Identify which cell holds the provided text, then report its (x, y) central coordinate. 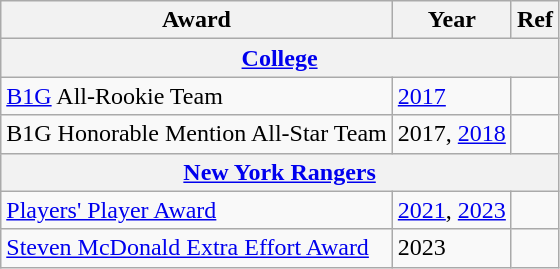
Ref (534, 20)
2023 (452, 248)
Steven McDonald Extra Effort Award (197, 248)
Year (452, 20)
2017, 2018 (452, 134)
B1G Honorable Mention All-Star Team (197, 134)
2017 (452, 96)
2021, 2023 (452, 210)
New York Rangers (280, 172)
Award (197, 20)
Players' Player Award (197, 210)
College (280, 58)
B1G All-Rookie Team (197, 96)
